Scan for the cell matching the given text and deliver its [x, y] coordinate at center. 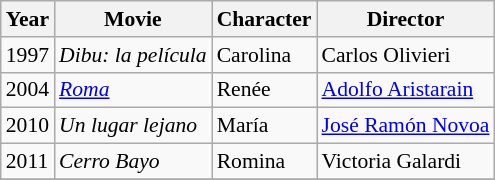
Character [264, 19]
María [264, 126]
Carolina [264, 55]
Renée [264, 90]
2004 [28, 90]
Movie [133, 19]
2010 [28, 126]
2011 [28, 162]
Year [28, 19]
Adolfo Aristarain [405, 90]
Carlos Olivieri [405, 55]
José Ramón Novoa [405, 126]
Dibu: la película [133, 55]
Un lugar lejano [133, 126]
Romina [264, 162]
Roma [133, 90]
1997 [28, 55]
Director [405, 19]
Victoria Galardi [405, 162]
Cerro Bayo [133, 162]
